Find where the given text appears and provide that cell's center as [X, Y] coordinate. 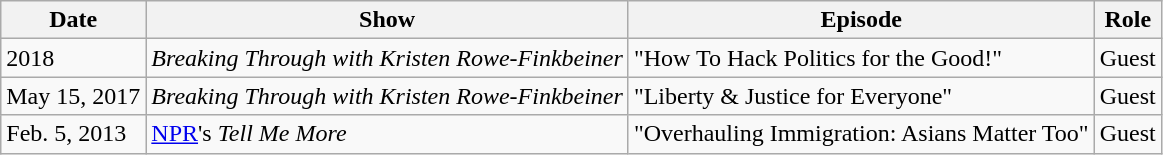
Role [1128, 20]
Date [74, 20]
Feb. 5, 2013 [74, 134]
"How To Hack Politics for the Good!" [861, 58]
Episode [861, 20]
NPR's Tell Me More [388, 134]
Show [388, 20]
"Liberty & Justice for Everyone" [861, 96]
"Overhauling Immigration: Asians Matter Too" [861, 134]
2018 [74, 58]
May 15, 2017 [74, 96]
